Detect which cell encompasses the target text, then output its (x, y) center coordinate. 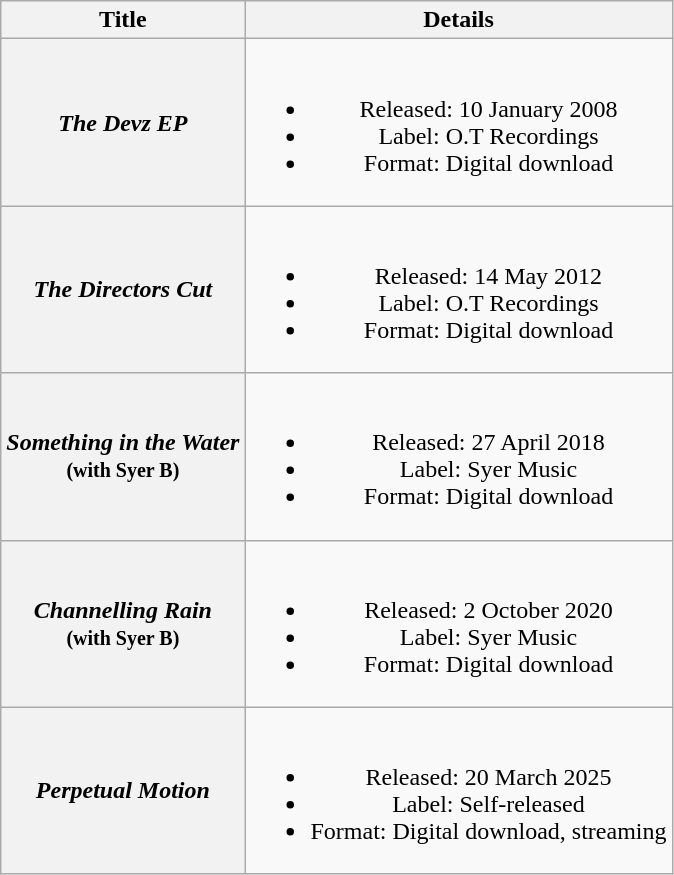
Released: 20 March 2025Label: Self-releasedFormat: Digital download, streaming (458, 790)
Released: 10 January 2008Label: O.T RecordingsFormat: Digital download (458, 122)
Something in the Water(with Syer B) (123, 456)
Details (458, 20)
The Devz EP (123, 122)
Perpetual Motion (123, 790)
The Directors Cut (123, 290)
Released: 27 April 2018Label: Syer MusicFormat: Digital download (458, 456)
Title (123, 20)
Released: 14 May 2012Label: O.T RecordingsFormat: Digital download (458, 290)
Channelling Rain(with Syer B) (123, 624)
Released: 2 October 2020Label: Syer MusicFormat: Digital download (458, 624)
